Extract the [x, y] coordinate from the center of the cell holding the provided text.  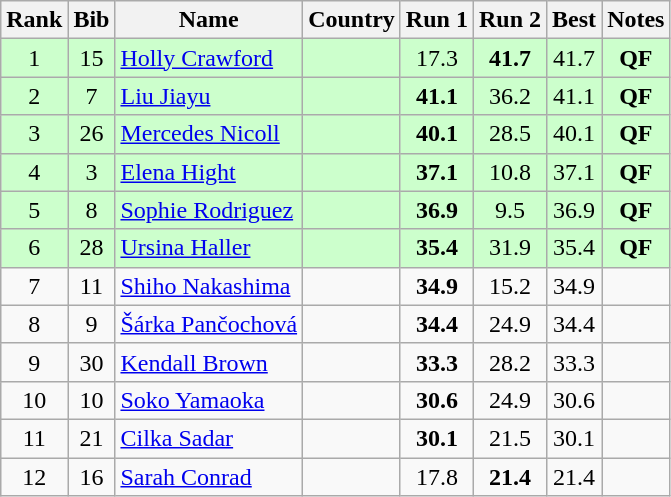
10.8 [510, 172]
31.9 [510, 248]
17.8 [436, 477]
2 [34, 96]
12 [34, 477]
4 [34, 172]
15.2 [510, 286]
Bib [92, 20]
Rank [34, 20]
Notes [636, 20]
Name [209, 20]
6 [34, 248]
36.2 [510, 96]
21.5 [510, 438]
Sarah Conrad [209, 477]
Kendall Brown [209, 362]
15 [92, 58]
Šárka Pančochová [209, 324]
Soko Yamaoka [209, 400]
28 [92, 248]
16 [92, 477]
21 [92, 438]
5 [34, 210]
Holly Crawford [209, 58]
Ursina Haller [209, 248]
28.5 [510, 134]
Cilka Sadar [209, 438]
Country [352, 20]
17.3 [436, 58]
Shiho Nakashima [209, 286]
Run 2 [510, 20]
30 [92, 362]
Mercedes Nicoll [209, 134]
Best [574, 20]
28.2 [510, 362]
Sophie Rodriguez [209, 210]
26 [92, 134]
Liu Jiayu [209, 96]
Run 1 [436, 20]
Elena Hight [209, 172]
1 [34, 58]
9.5 [510, 210]
